Output the [X, Y] coordinate of the center of the cell containing the given text.  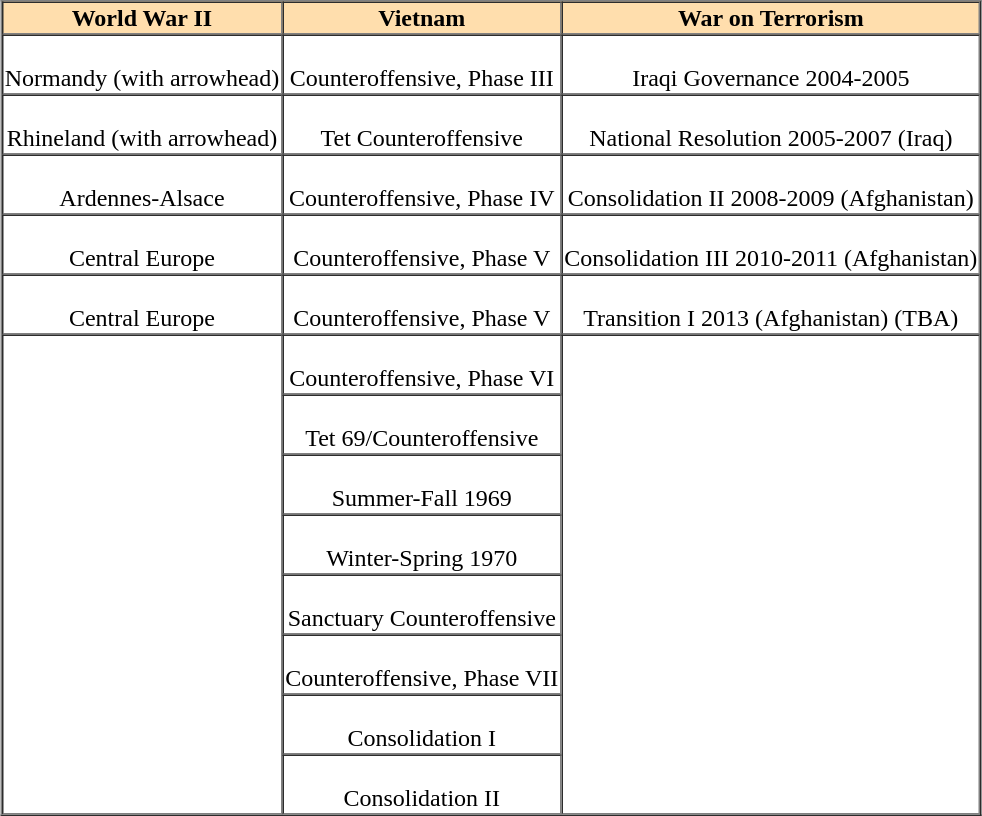
Ardennes-Alsace [142, 184]
Counteroffensive, Phase IV [422, 184]
World War II [142, 18]
Consolidation II [422, 784]
Rhineland (with arrowhead) [142, 124]
Transition I 2013 (Afghanistan) (TBA) [770, 304]
Vietnam [422, 18]
Tet Counteroffensive [422, 124]
Consolidation III 2010-2011 (Afghanistan) [770, 244]
Counteroffensive, Phase VI [422, 364]
Winter-Spring 1970 [422, 544]
Counteroffensive, Phase III [422, 64]
Consolidation II 2008-2009 (Afghanistan) [770, 184]
National Resolution 2005-2007 (Iraq) [770, 124]
Iraqi Governance 2004-2005 [770, 64]
Summer-Fall 1969 [422, 484]
Normandy (with arrowhead) [142, 64]
Tet 69/Counteroffensive [422, 424]
Consolidation I [422, 724]
Counteroffensive, Phase VII [422, 664]
War on Terrorism [770, 18]
Sanctuary Counteroffensive [422, 604]
